Detect which cell encompasses the target text, then output its (x, y) center coordinate. 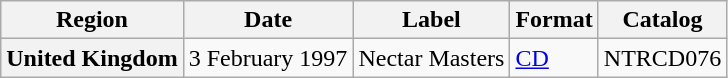
CD (554, 58)
Date (268, 20)
Catalog (662, 20)
Label (432, 20)
Nectar Masters (432, 58)
Format (554, 20)
Region (92, 20)
United Kingdom (92, 58)
NTRCD076 (662, 58)
3 February 1997 (268, 58)
